Capture the cell that displays the provided text and extract its (x, y) central coordinate. 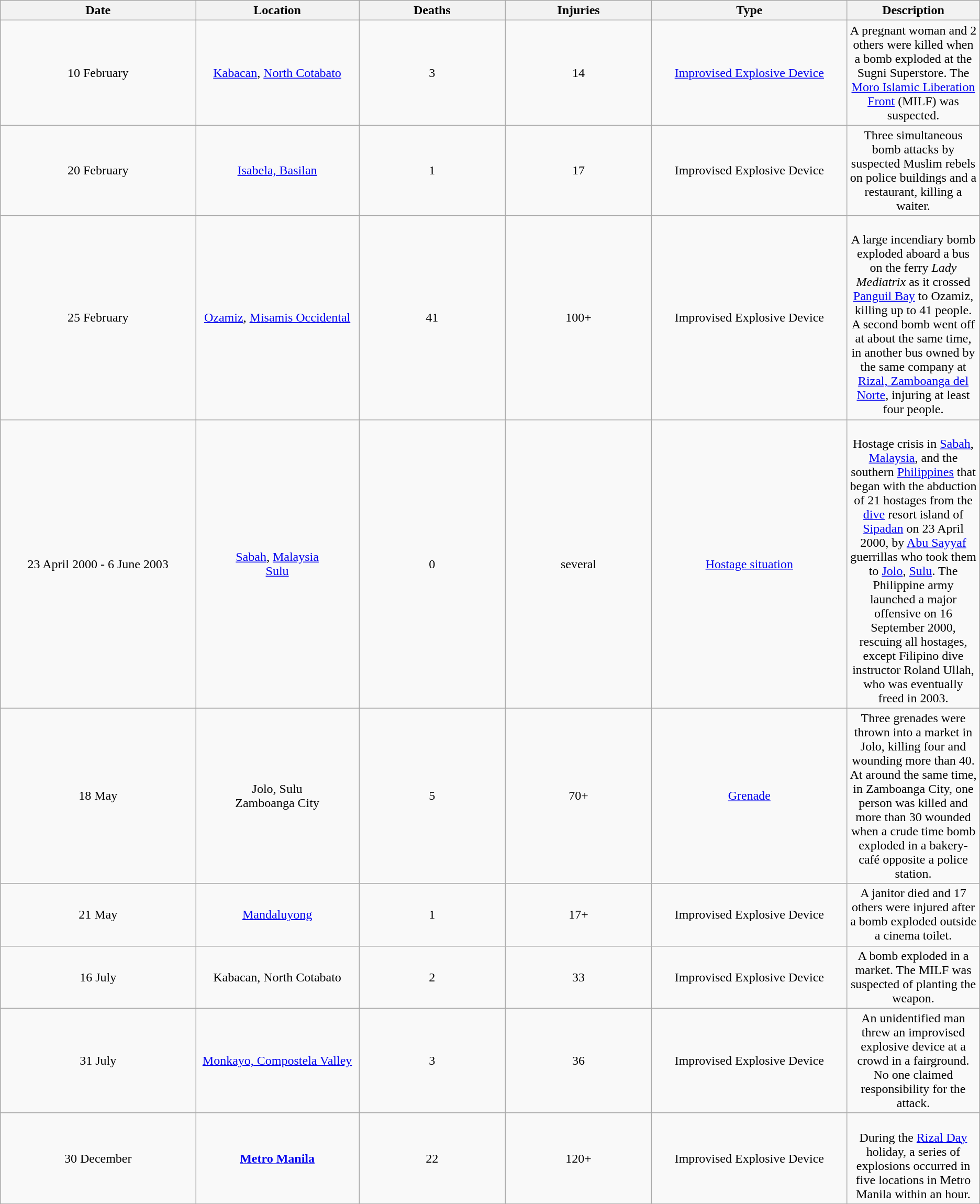
16 July (98, 977)
Jolo, SuluZamboanga City (277, 796)
Location (277, 10)
Description (913, 10)
17 (578, 171)
Isabela, Basilan (277, 171)
21 May (98, 914)
Injuries (578, 10)
30 December (98, 1158)
Monkayo, Compostela Valley (277, 1061)
120+ (578, 1158)
An unidentified man threw an improvised explosive device at a crowd in a fairground. No one claimed responsibility for the attack. (913, 1061)
Date (98, 10)
70+ (578, 796)
A pregnant woman and 2 others were killed when a bomb exploded at the Sugni Superstore. The Moro Islamic Liberation Front (MILF) was suspected. (913, 73)
41 (432, 317)
20 February (98, 171)
18 May (98, 796)
23 April 2000 - 6 June 2003 (98, 564)
Ozamiz, Misamis Occidental (277, 317)
several (578, 564)
Hostage situation (750, 564)
14 (578, 73)
During the Rizal Day holiday, a series of explosions occurred in five locations in Metro Manila within an hour. (913, 1158)
A janitor died and 17 others were injured after a bomb exploded outside a cinema toilet. (913, 914)
100+ (578, 317)
17+ (578, 914)
10 February (98, 73)
5 (432, 796)
33 (578, 977)
0 (432, 564)
31 July (98, 1061)
Mandaluyong (277, 914)
36 (578, 1061)
Type (750, 10)
Sabah, MalaysiaSulu (277, 564)
Metro Manila (277, 1158)
A bomb exploded in a market. The MILF was suspected of planting the weapon. (913, 977)
2 (432, 977)
Three simultaneous bomb attacks by suspected Muslim rebels on police buildings and a restaurant, killing a waiter. (913, 171)
Grenade (750, 796)
25 February (98, 317)
22 (432, 1158)
Deaths (432, 10)
